From the cell containing the given text, extract its center point as (X, Y) coordinate. 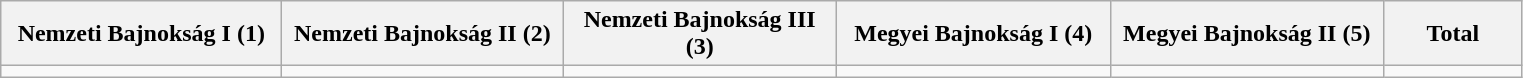
Nemzeti Bajnokság II (2) (422, 34)
Total (1454, 34)
Megyei Bajnokság II (5) (1247, 34)
Megyei Bajnokság I (4) (973, 34)
Nemzeti Bajnokság I (1) (142, 34)
Nemzeti Bajnokság III (3) (700, 34)
